From the cell containing the given text, extract its center point as [X, Y] coordinate. 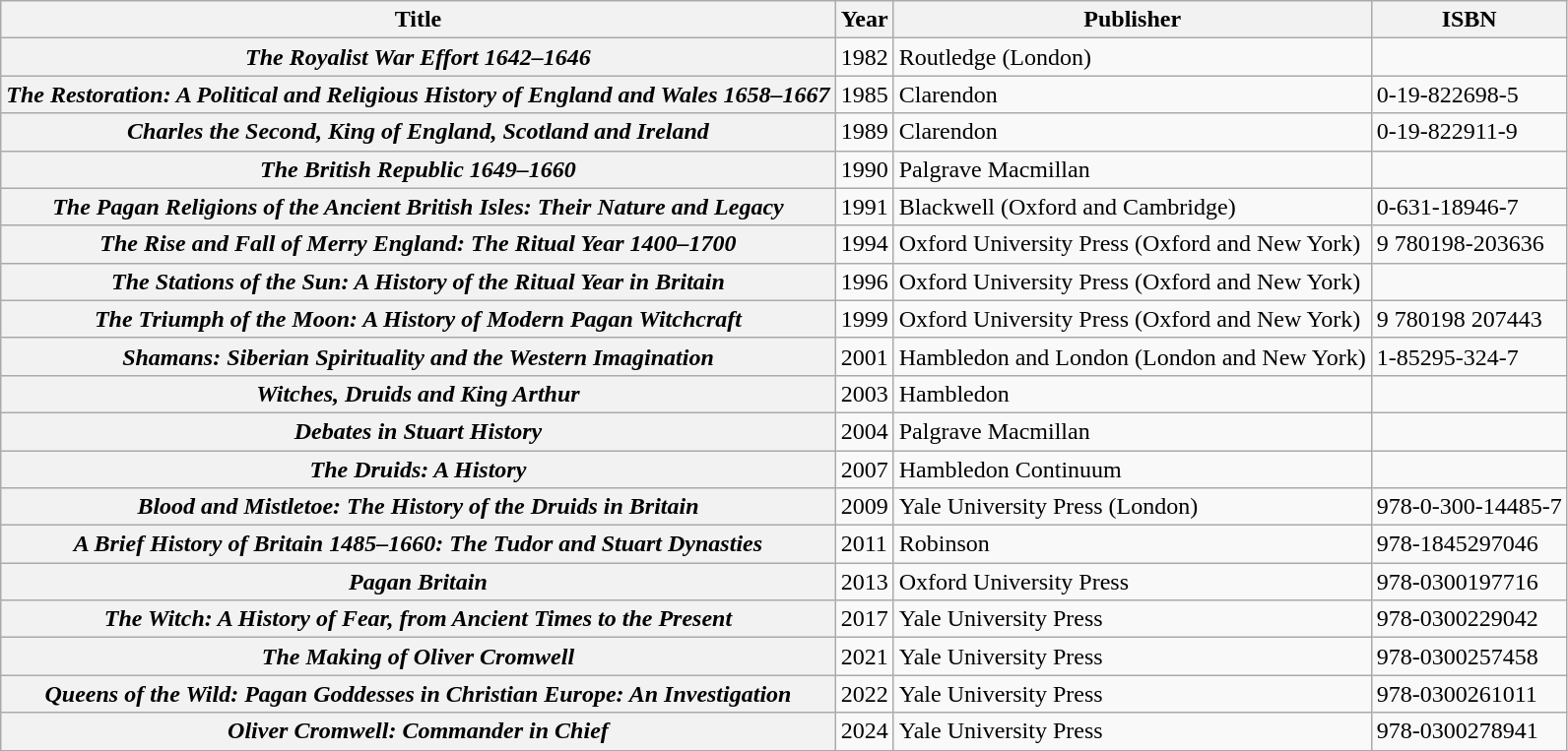
The Druids: A History [418, 469]
The Triumph of the Moon: A History of Modern Pagan Witchcraft [418, 319]
1989 [865, 132]
1994 [865, 244]
978-0300229042 [1470, 619]
0-19-822698-5 [1470, 94]
1999 [865, 319]
1985 [865, 94]
The Restoration: A Political and Religious History of England and Wales 1658–1667 [418, 94]
Year [865, 20]
Routledge (London) [1133, 57]
1-85295-324-7 [1470, 356]
2004 [865, 431]
1991 [865, 207]
1982 [865, 57]
Blackwell (Oxford and Cambridge) [1133, 207]
0-631-18946-7 [1470, 207]
978-0300257458 [1470, 657]
The Making of Oliver Cromwell [418, 657]
Queens of the Wild: Pagan Goddesses in Christian Europe: An Investigation [418, 694]
Oxford University Press [1133, 582]
2009 [865, 507]
The Royalist War Effort 1642–1646 [418, 57]
The British Republic 1649–1660 [418, 169]
Publisher [1133, 20]
9 780198 207443 [1470, 319]
Title [418, 20]
The Stations of the Sun: A History of the Ritual Year in Britain [418, 282]
Oliver Cromwell: Commander in Chief [418, 731]
The Pagan Religions of the Ancient British Isles: Their Nature and Legacy [418, 207]
978-0300261011 [1470, 694]
0-19-822911-9 [1470, 132]
Blood and Mistletoe: The History of the Druids in Britain [418, 507]
A Brief History of Britain 1485–1660: The Tudor and Stuart Dynasties [418, 544]
978-0300278941 [1470, 731]
978-0300197716 [1470, 582]
Charles the Second, King of England, Scotland and Ireland [418, 132]
Hambledon and London (London and New York) [1133, 356]
978-1845297046 [1470, 544]
1996 [865, 282]
Hambledon [1133, 394]
2007 [865, 469]
ISBN [1470, 20]
2003 [865, 394]
Debates in Stuart History [418, 431]
2001 [865, 356]
978-0-300-14485-7 [1470, 507]
2021 [865, 657]
2011 [865, 544]
The Rise and Fall of Merry England: The Ritual Year 1400–1700 [418, 244]
Shamans: Siberian Spirituality and the Western Imagination [418, 356]
9 780198-203636 [1470, 244]
2022 [865, 694]
Witches, Druids and King Arthur [418, 394]
2013 [865, 582]
Pagan Britain [418, 582]
Robinson [1133, 544]
2017 [865, 619]
1990 [865, 169]
The Witch: A History of Fear, from Ancient Times to the Present [418, 619]
2024 [865, 731]
Hambledon Continuum [1133, 469]
Yale University Press (London) [1133, 507]
